Search for the cell housing the specified text and yield its [X, Y] center coordinate. 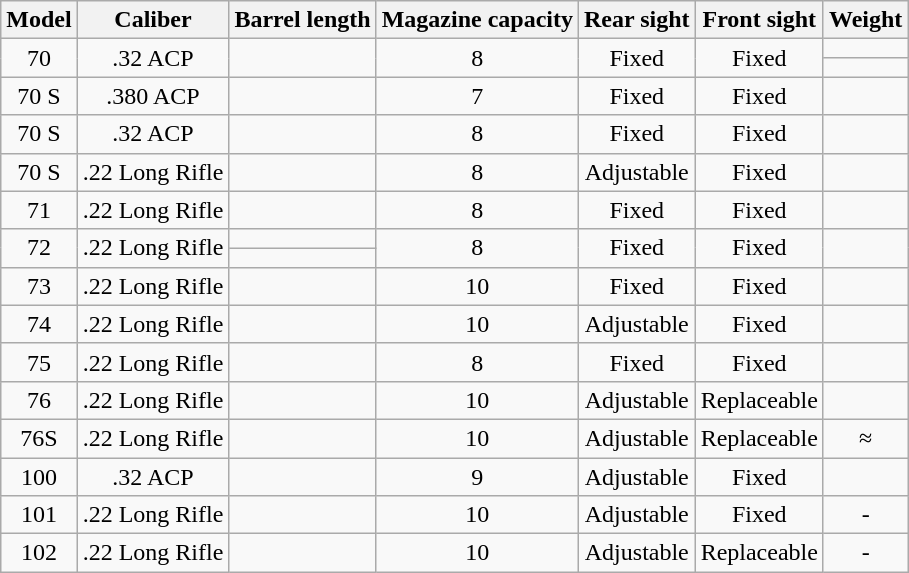
76S [39, 438]
7 [477, 96]
Barrel length [302, 20]
.380 ACP [153, 96]
Rear sight [636, 20]
100 [39, 477]
73 [39, 286]
72 [39, 248]
75 [39, 362]
Weight [865, 20]
74 [39, 324]
70 [39, 58]
76 [39, 400]
Caliber [153, 20]
102 [39, 553]
Magazine capacity [477, 20]
≈ [865, 438]
101 [39, 515]
Model [39, 20]
9 [477, 477]
Front sight [759, 20]
71 [39, 210]
